Detect which cell encompasses the target text, then output its (x, y) center coordinate. 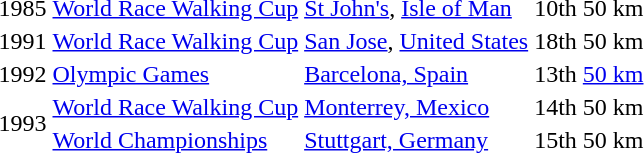
14th (556, 107)
Olympic Games (176, 74)
San Jose, United States (416, 41)
Barcelona, Spain (416, 74)
13th (556, 74)
Monterrey, Mexico (416, 107)
18th (556, 41)
